Provide the (X, Y) coordinate of the cell's center where the given text is located.  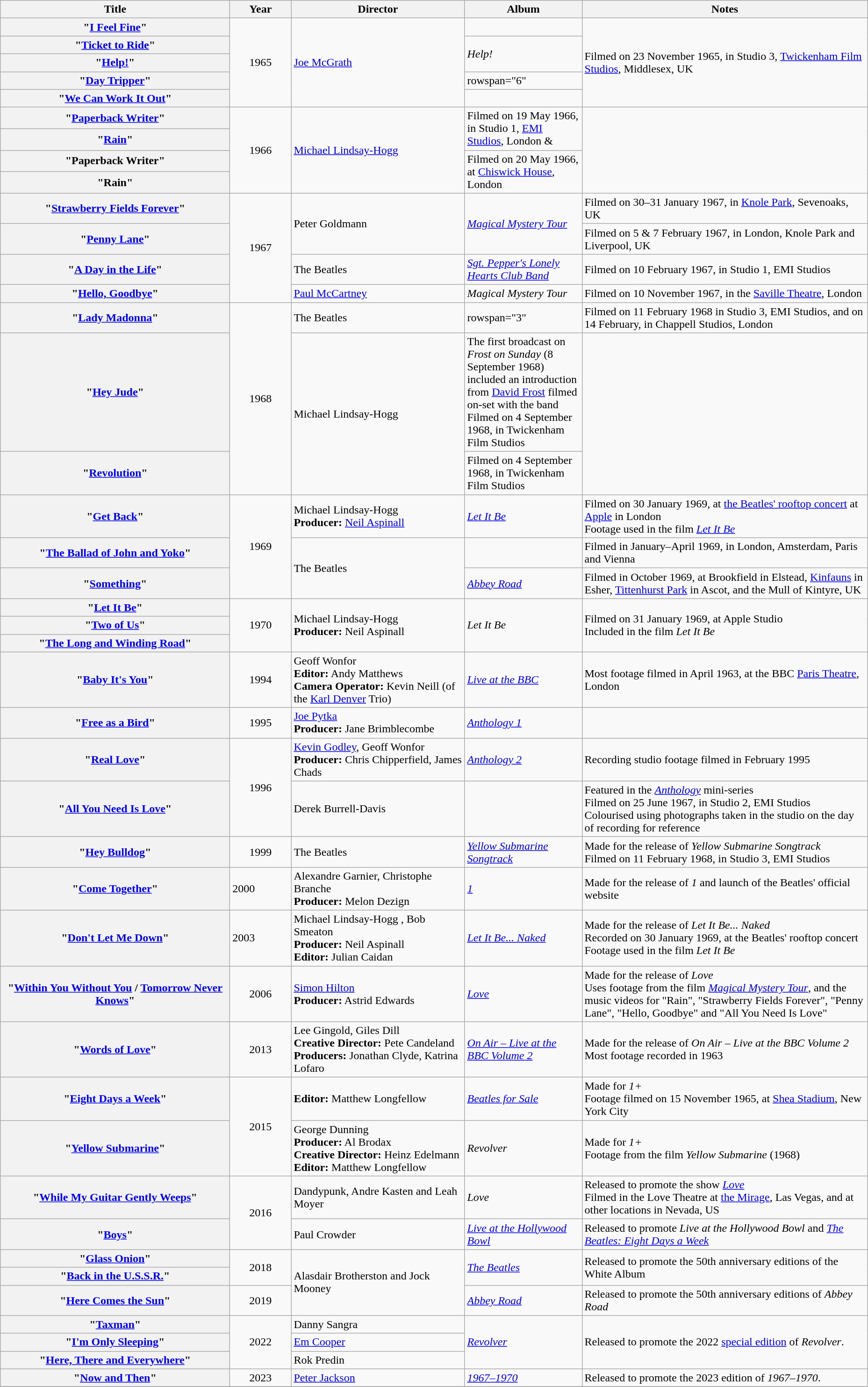
Recording studio footage filmed in February 1995 (725, 759)
2022 (261, 1342)
Filmed on 4 September 1968, in Twickenham Film Studios (524, 473)
"Come Together" (115, 889)
Paul Crowder (378, 1235)
Most footage filmed in April 1963, at the BBC Paris Theatre, London (725, 680)
1996 (261, 787)
"Something" (115, 584)
Filmed on 30–31 January 1967, in Knole Park, Sevenoaks, UK (725, 209)
Peter Jackson (378, 1378)
1968 (261, 398)
"Don't Let Me Down" (115, 938)
Dandypunk, Andre Kasten and Leah Moyer (378, 1198)
Album (524, 9)
Filmed in October 1969, at Brookfield in Elstead, Kinfauns in Esher, Tittenhurst Park in Ascot, and the Mull of Kintyre, UK (725, 584)
Filmed on 11 February 1968 in Studio 3, EMI Studios, and on 14 February, in Chappell Studios, London (725, 317)
"Yellow Submarine" (115, 1149)
Filmed on 23 November 1965, in Studio 3, Twickenham Film Studios, Middlesex, UK (725, 63)
Filmed on 10 November 1967, in the Saville Theatre, London (725, 293)
"Taxman" (115, 1324)
"Words of Love" (115, 1049)
1970 (261, 625)
"Get Back" (115, 516)
Peter Goldmann (378, 224)
Released to promote the 2023 edition of 1967–1970. (725, 1378)
"Back in the U.S.S.R." (115, 1276)
2013 (261, 1049)
Joe McGrath (378, 63)
2019 (261, 1300)
Live at the BBC (524, 680)
"Boys" (115, 1235)
Sgt. Pepper's Lonely Hearts Club Band (524, 269)
Em Cooper (378, 1342)
Released to promote the show LoveFilmed in the Love Theatre at the Mirage, Las Vegas, and at other locations in Nevada, US (725, 1198)
Director (378, 9)
Notes (725, 9)
"Baby It's You" (115, 680)
"Now and Then" (115, 1378)
"All You Need Is Love" (115, 809)
1966 (261, 150)
Derek Burrell-Davis (378, 809)
Paul McCartney (378, 293)
"Day Tripper" (115, 80)
"Hey Bulldog" (115, 852)
George Dunning Producer: Al Brodax Creative Director: Heinz Edelmann Editor: Matthew Longfellow (378, 1149)
"Lady Madonna" (115, 317)
1999 (261, 852)
Alasdair Brotherston and Jock Mooney (378, 1282)
"A Day in the Life" (115, 269)
Simon HiltonProducer: Astrid Edwards (378, 994)
2016 (261, 1213)
1967 (261, 248)
Filmed on 10 February 1967, in Studio 1, EMI Studios (725, 269)
"Ticket to Ride" (115, 45)
Kevin Godley, Geoff WonforProducer: Chris Chipperfield, James Chads (378, 759)
1995 (261, 723)
Joe PytkaProducer: Jane Brimblecombe (378, 723)
Beatles for Sale (524, 1099)
"Strawberry Fields Forever" (115, 209)
"Here Comes the Sun" (115, 1300)
Danny Sangra (378, 1324)
2006 (261, 994)
2023 (261, 1378)
"Here, There and Everywhere" (115, 1360)
"Hey Jude" (115, 392)
Filmed on 31 January 1969, at Apple StudioIncluded in the film Let It Be (725, 625)
"Glass Onion" (115, 1258)
"I Feel Fine" (115, 27)
Released to promote the 50th anniversary editions of the White Album (725, 1267)
Made for the release of On Air – Live at the BBC Volume 2Most footage recorded in 1963 (725, 1049)
Yellow Submarine Songtrack (524, 852)
"We Can Work It Out" (115, 98)
Released to promote Live at the Hollywood Bowl and The Beatles: Eight Days a Week (725, 1235)
Made for 1+Footage filmed on 15 November 1965, at Shea Stadium, New York City (725, 1099)
Anthology 2 (524, 759)
Filmed on 20 May 1966, at Chiswick House, London (524, 172)
On Air – Live at the BBC Volume 2 (524, 1049)
Filmed in January–April 1969, in London, Amsterdam, Paris and Vienna (725, 553)
Year (261, 9)
1965 (261, 63)
"Revolution" (115, 473)
"Free as a Bird" (115, 723)
"The Ballad of John and Yoko" (115, 553)
rowspan="6" (524, 80)
Made for 1+Footage from the film Yellow Submarine (1968) (725, 1149)
Filmed on 19 May 1966, in Studio 1, EMI Studios, London & (524, 129)
2000 (261, 889)
Filmed on 30 January 1969, at the Beatles' rooftop concert at Apple in LondonFootage used in the film Let It Be (725, 516)
"Within You Without You / Tomorrow Never Knows" (115, 994)
Live at the Hollywood Bowl (524, 1235)
"Eight Days a Week" (115, 1099)
Made for the release of 1 and launch of the Beatles' official website (725, 889)
Help! (524, 54)
"Two of Us" (115, 625)
Anthology 1 (524, 723)
Rok Predin (378, 1360)
"While My Guitar Gently Weeps" (115, 1198)
2018 (261, 1267)
"Real Love" (115, 759)
1994 (261, 680)
Editor: Matthew Longfellow (378, 1099)
Title (115, 9)
Made for the release of Let It Be... NakedRecorded on 30 January 1969, at the Beatles' rooftop concertFootage used in the film Let It Be (725, 938)
Alexandre Garnier, Christophe BrancheProducer: Melon Dezign (378, 889)
Released to promote the 2022 special edition of Revolver. (725, 1342)
1967–1970 (524, 1378)
"Help!" (115, 63)
Filmed on 5 & 7 February 1967, in London, Knole Park and Liverpool, UK (725, 238)
2015 (261, 1127)
"The Long and Winding Road" (115, 643)
"Penny Lane" (115, 238)
"Hello, Goodbye" (115, 293)
Geoff WonforEditor: Andy MatthewsCamera Operator: Kevin Neill (of the Karl Denver Trio) (378, 680)
2003 (261, 938)
"Let It Be" (115, 607)
Lee Gingold, Giles DillCreative Director: Pete CandelandProducers: Jonathan Clyde, Katrina Lofaro (378, 1049)
Let It Be... Naked (524, 938)
1969 (261, 547)
1 (524, 889)
rowspan="3" (524, 317)
"I'm Only Sleeping" (115, 1342)
Michael Lindsay-Hogg , Bob Smeaton Producer: Neil Aspinall Editor: Julian Caidan (378, 938)
Released to promote the 50th anniversary editions of Abbey Road (725, 1300)
Made for the release of Yellow Submarine SongtrackFilmed on 11 February 1968, in Studio 3, EMI Studios (725, 852)
